Determine the [x, y] coordinate at the center of the cell enclosing the given text.  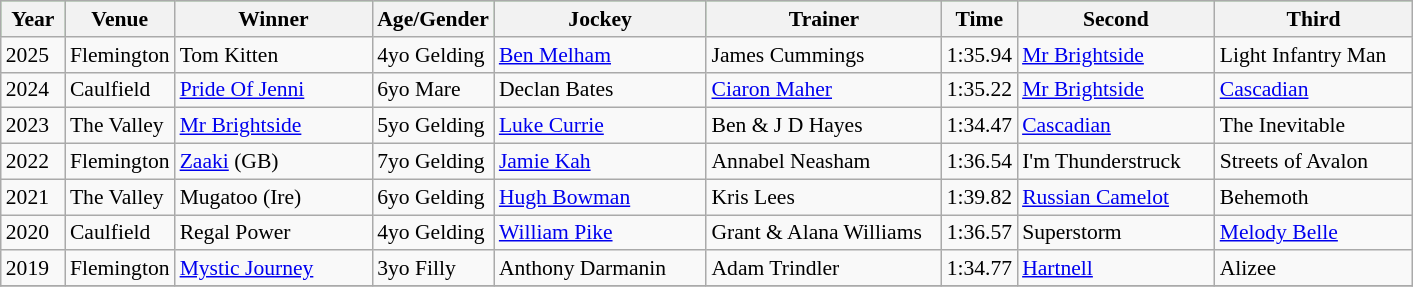
Melody Belle [1314, 233]
Superstorm [1116, 233]
1:39.82 [980, 197]
1:35.94 [980, 55]
Second [1116, 19]
Tom Kitten [274, 55]
Behemoth [1314, 197]
Ben & J D Hayes [824, 126]
Zaaki (GB) [274, 162]
Hugh Bowman [600, 197]
6yo Mare [433, 90]
Ben Melham [600, 55]
Third [1314, 19]
James Cummings [824, 55]
William Pike [600, 233]
3yo Filly [433, 269]
6yo Gelding [433, 197]
Mugatoo (Ire) [274, 197]
Streets of Avalon [1314, 162]
I'm Thunderstruck [1116, 162]
2020 [33, 233]
1:35.22 [980, 90]
Pride Of Jenni [274, 90]
Kris Lees [824, 197]
Luke Currie [600, 126]
Alizee [1314, 269]
Venue [120, 19]
2024 [33, 90]
2025 [33, 55]
1:36.57 [980, 233]
Winner [274, 19]
1:36.54 [980, 162]
Adam Trindler [824, 269]
The Inevitable [1314, 126]
Ciaron Maher [824, 90]
Trainer [824, 19]
2022 [33, 162]
Russian Camelot [1116, 197]
Year [33, 19]
Jockey [600, 19]
Light Infantry Man [1314, 55]
Mystic Journey [274, 269]
Jamie Kah [600, 162]
Time [980, 19]
Age/Gender [433, 19]
1:34.77 [980, 269]
1:34.47 [980, 126]
Grant & Alana Williams [824, 233]
Anthony Darmanin [600, 269]
7yo Gelding [433, 162]
2023 [33, 126]
5yo Gelding [433, 126]
Hartnell [1116, 269]
2019 [33, 269]
Regal Power [274, 233]
Declan Bates [600, 90]
2021 [33, 197]
Annabel Neasham [824, 162]
